Identify which cell holds the provided text, then report its [x, y] central coordinate. 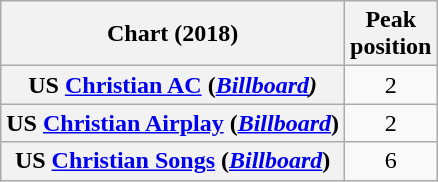
US Christian Airplay (Billboard) [173, 123]
Chart (2018) [173, 34]
US Christian Songs (Billboard) [173, 161]
Peakposition [391, 34]
US Christian AC (Billboard) [173, 85]
6 [391, 161]
